From the cell containing the given text, extract its center point as (X, Y) coordinate. 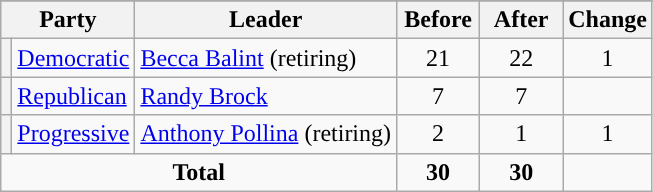
Republican (74, 96)
Randy Brock (266, 96)
Becca Balint (retiring) (266, 58)
Before (438, 20)
After (522, 20)
2 (438, 134)
Total (199, 172)
Anthony Pollina (retiring) (266, 134)
21 (438, 58)
Democratic (74, 58)
Change (608, 20)
Progressive (74, 134)
Leader (266, 20)
Party (68, 20)
22 (522, 58)
